Scan for the cell matching the given text and deliver its [x, y] coordinate at center. 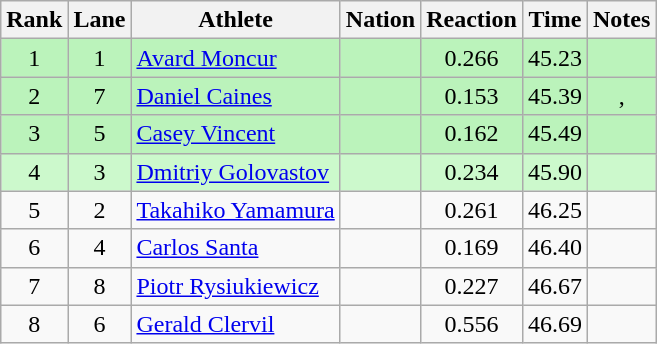
, [621, 96]
46.67 [554, 286]
Reaction [472, 20]
45.49 [554, 134]
Notes [621, 20]
Rank [34, 20]
Dmitriy Golovastov [236, 172]
Takahiko Yamamura [236, 210]
45.23 [554, 58]
46.40 [554, 248]
Casey Vincent [236, 134]
Lane [100, 20]
Carlos Santa [236, 248]
Daniel Caines [236, 96]
0.234 [472, 172]
0.227 [472, 286]
Avard Moncur [236, 58]
0.169 [472, 248]
0.556 [472, 324]
46.25 [554, 210]
Time [554, 20]
0.266 [472, 58]
Athlete [236, 20]
Piotr Rysiukiewicz [236, 286]
45.90 [554, 172]
46.69 [554, 324]
0.162 [472, 134]
45.39 [554, 96]
0.153 [472, 96]
0.261 [472, 210]
Nation [380, 20]
Gerald Clervil [236, 324]
